Find where the given text appears and provide that cell's center as [X, Y] coordinate. 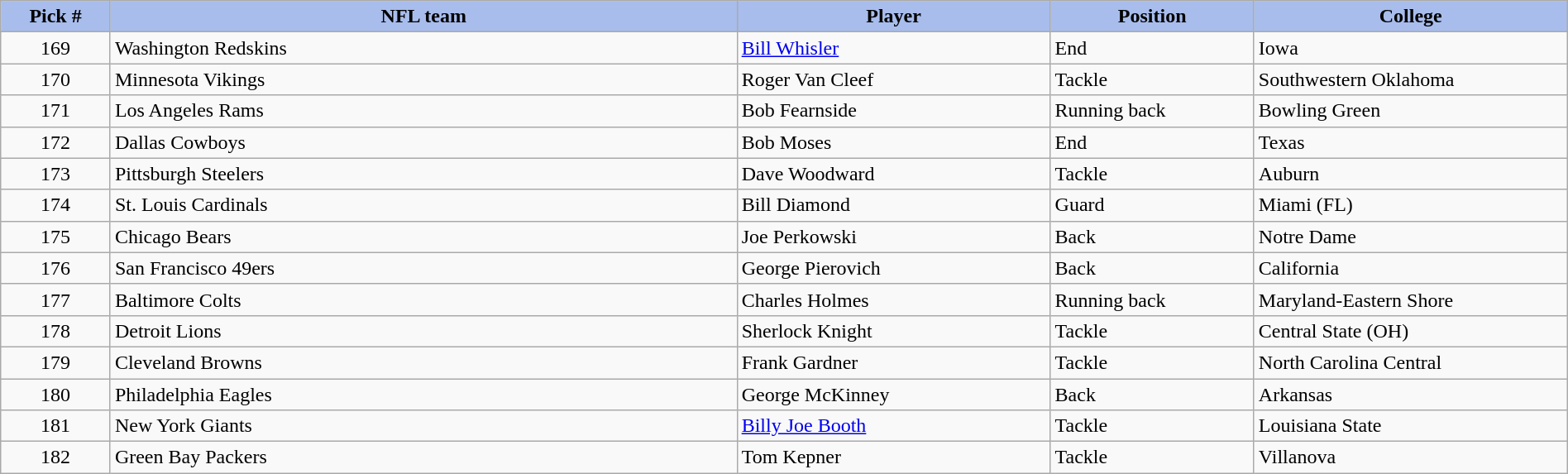
George McKinney [893, 395]
180 [56, 395]
Pittsburgh Steelers [423, 174]
Auburn [1411, 174]
Position [1152, 17]
NFL team [423, 17]
Maryland-Eastern Shore [1411, 299]
176 [56, 268]
170 [56, 79]
Tom Kepner [893, 457]
Cleveland Browns [423, 362]
Pick # [56, 17]
Player [893, 17]
California [1411, 268]
Miami (FL) [1411, 205]
North Carolina Central [1411, 362]
Texas [1411, 142]
Notre Dame [1411, 237]
Detroit Lions [423, 331]
Guard [1152, 205]
Dallas Cowboys [423, 142]
Iowa [1411, 48]
Washington Redskins [423, 48]
Bob Fearnside [893, 111]
173 [56, 174]
St. Louis Cardinals [423, 205]
Bill Whisler [893, 48]
179 [56, 362]
182 [56, 457]
Billy Joe Booth [893, 426]
Green Bay Packers [423, 457]
San Francisco 49ers [423, 268]
College [1411, 17]
Dave Woodward [893, 174]
Baltimore Colts [423, 299]
New York Giants [423, 426]
175 [56, 237]
Minnesota Vikings [423, 79]
Philadelphia Eagles [423, 395]
Villanova [1411, 457]
181 [56, 426]
178 [56, 331]
Los Angeles Rams [423, 111]
Southwestern Oklahoma [1411, 79]
172 [56, 142]
177 [56, 299]
169 [56, 48]
Arkansas [1411, 395]
Bob Moses [893, 142]
Charles Holmes [893, 299]
Frank Gardner [893, 362]
Bill Diamond [893, 205]
174 [56, 205]
Chicago Bears [423, 237]
Sherlock Knight [893, 331]
George Pierovich [893, 268]
Roger Van Cleef [893, 79]
Bowling Green [1411, 111]
Joe Perkowski [893, 237]
Louisiana State [1411, 426]
Central State (OH) [1411, 331]
171 [56, 111]
